Detect which cell encompasses the target text, then output its [x, y] center coordinate. 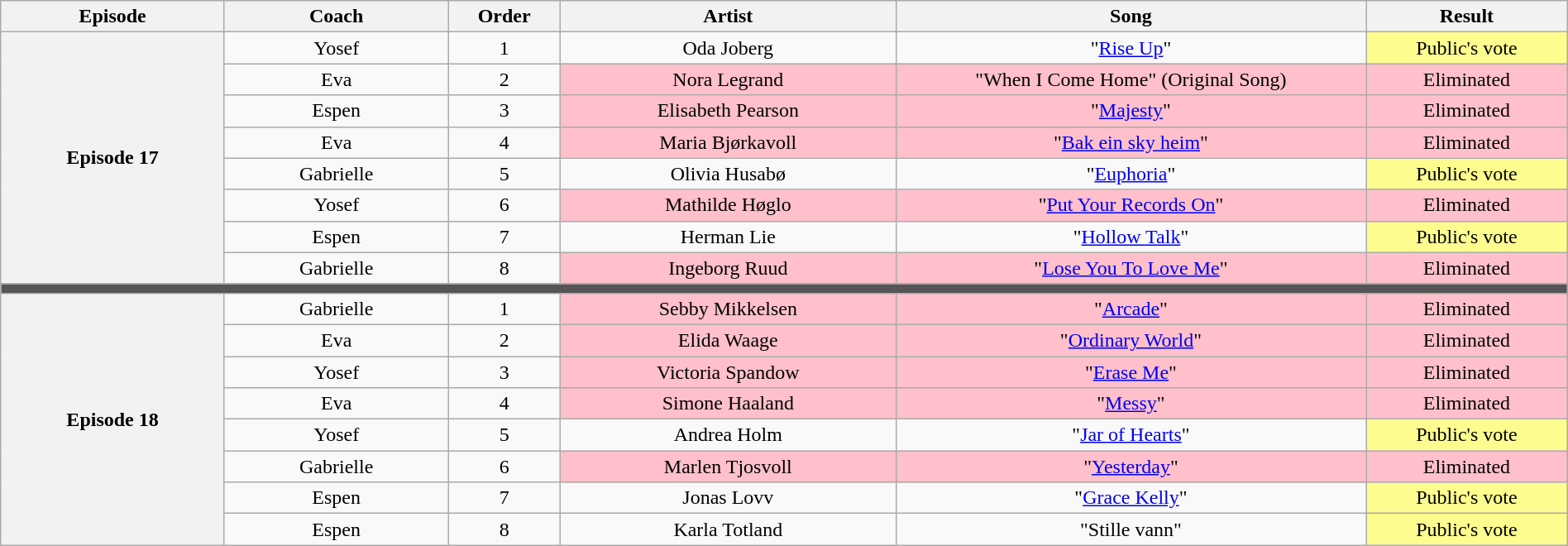
Marlen Tjosvoll [728, 467]
"Lose You To Love Me" [1131, 268]
"Ordinary World" [1131, 340]
Song [1131, 17]
"Arcade" [1131, 309]
Episode 17 [112, 158]
Maria Bjørkavoll [728, 142]
Episode [112, 17]
Andrea Holm [728, 435]
"Messy" [1131, 404]
"Put Your Records On" [1131, 205]
Ingeborg Ruud [728, 268]
"Grace Kelly" [1131, 498]
Order [504, 17]
"Euphoria" [1131, 174]
Sebby Mikkelsen [728, 309]
Mathilde Høglo [728, 205]
Simone Haaland [728, 404]
"Erase Me" [1131, 371]
Olivia Husabø [728, 174]
"Stille vann" [1131, 529]
"Rise Up" [1131, 48]
"Bak ein sky heim" [1131, 142]
Herman Lie [728, 237]
Result [1467, 17]
Jonas Lovv [728, 498]
"Hollow Talk" [1131, 237]
"Jar of Hearts" [1131, 435]
Coach [336, 17]
Oda Joberg [728, 48]
Elida Waage [728, 340]
"Majesty" [1131, 111]
Karla Totland [728, 529]
Nora Legrand [728, 79]
Victoria Spandow [728, 371]
"Yesterday" [1131, 467]
Episode 18 [112, 419]
Artist [728, 17]
"When I Come Home" (Original Song) [1131, 79]
Elisabeth Pearson [728, 111]
